Provide the [x, y] coordinate of the cell's center where the given text is located.  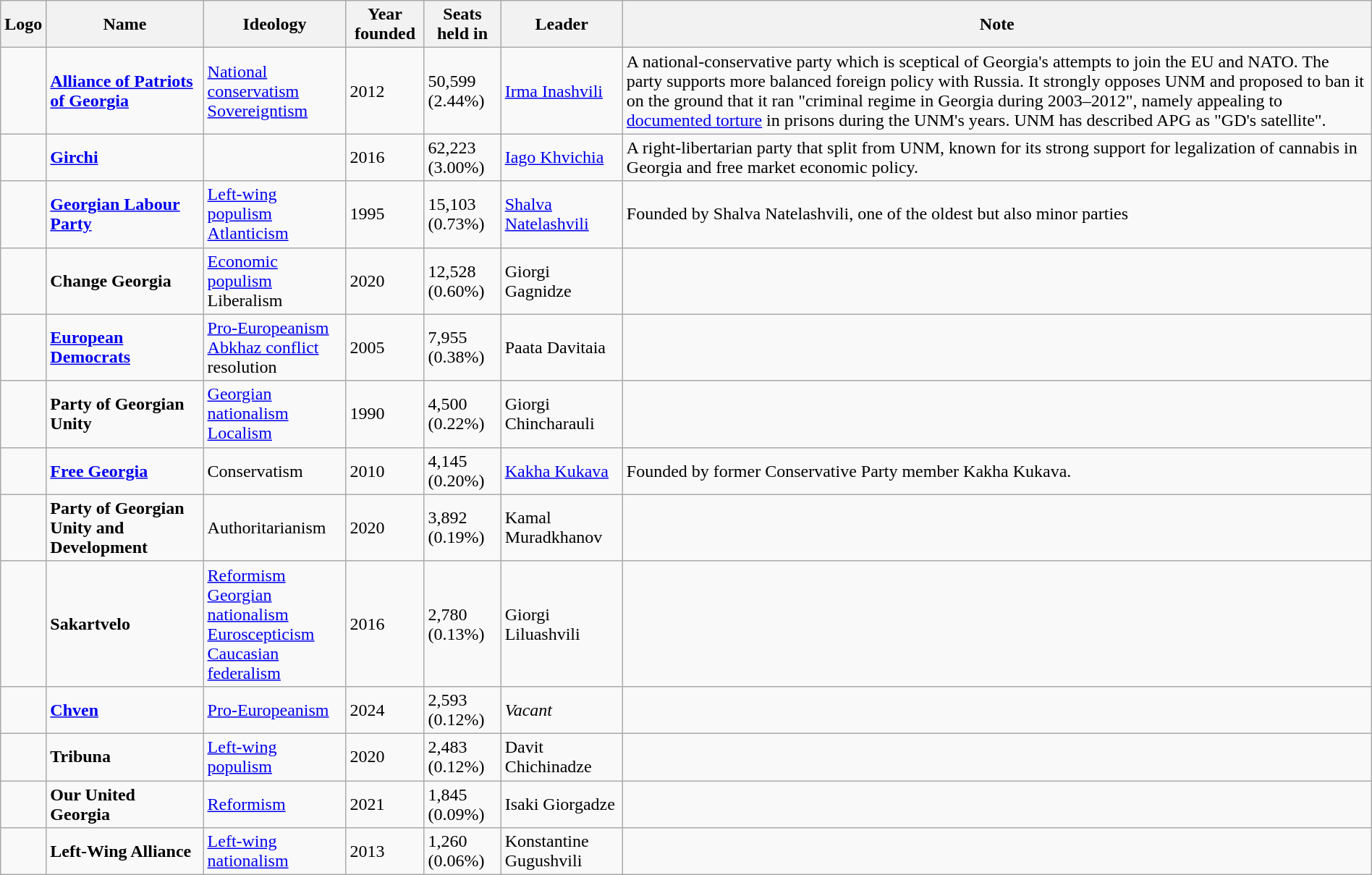
European Democrats [124, 347]
Name [124, 25]
Georgian nationalismLocalism [275, 414]
Konstantine Gugushvili [562, 851]
Vacant [562, 709]
Left-wing populism [275, 757]
Iago Khvichia [562, 158]
2,593 (0.12%) [462, 709]
Left-Wing Alliance [124, 851]
Pro-Europeanism [275, 709]
1,260 (0.06%) [462, 851]
2013 [385, 851]
Paata Davitaia [562, 347]
4,145 (0.20%) [462, 470]
1,845 (0.09%) [462, 803]
2,483 (0.12%) [462, 757]
Leader [562, 25]
2021 [385, 803]
Year founded [385, 25]
Note [997, 25]
Kamal Muradkhanov [562, 528]
1995 [385, 214]
Free Georgia [124, 470]
Pro-EuropeanismAbkhaz conflict resolution [275, 347]
Shalva Natelashvili [562, 214]
Giorgi Liluashvili [562, 624]
3,892 (0.19%) [462, 528]
Girchi [124, 158]
62,223 (3.00%) [462, 158]
2010 [385, 470]
A right-libertarian party that split from UNM, known for its strong support for legalization of cannabis in Georgia and free market economic policy. [997, 158]
National conservatismSovereigntism [275, 91]
Kakha Kukava [562, 470]
15,103 (0.73%) [462, 214]
50,599 (2.44%) [462, 91]
Ideology [275, 25]
Authoritarianism [275, 528]
2024 [385, 709]
Alliance of Patriots of Georgia [124, 91]
2012 [385, 91]
Reformism [275, 803]
Giorgi Chincharauli [562, 414]
Founded by former Conservative Party member Kakha Kukava. [997, 470]
Irma Inashvili [562, 91]
Seats held in [462, 25]
Change Georgia [124, 281]
Party of Georgian Unity [124, 414]
Founded by Shalva Natelashvili, one of the oldest but also minor parties [997, 214]
1990 [385, 414]
Left-wing nationalism [275, 851]
Logo [23, 25]
Davit Chichinadze [562, 757]
Party of Georgian Unity and Development [124, 528]
Conservatism [275, 470]
ReformismGeorgian nationalismEuroscepticismCaucasian federalism [275, 624]
Giorgi Gagnidze [562, 281]
2,780 (0.13%) [462, 624]
Sakartvelo [124, 624]
12,528 (0.60%) [462, 281]
Tribuna [124, 757]
2005 [385, 347]
Left-wing populismAtlanticism [275, 214]
4,500 (0.22%) [462, 414]
Economic populismLiberalism [275, 281]
Our United Georgia [124, 803]
7,955 (0.38%) [462, 347]
Isaki Giorgadze [562, 803]
Chven [124, 709]
Georgian Labour Party [124, 214]
